Extract the (x, y) coordinate from the center of the cell holding the provided text.  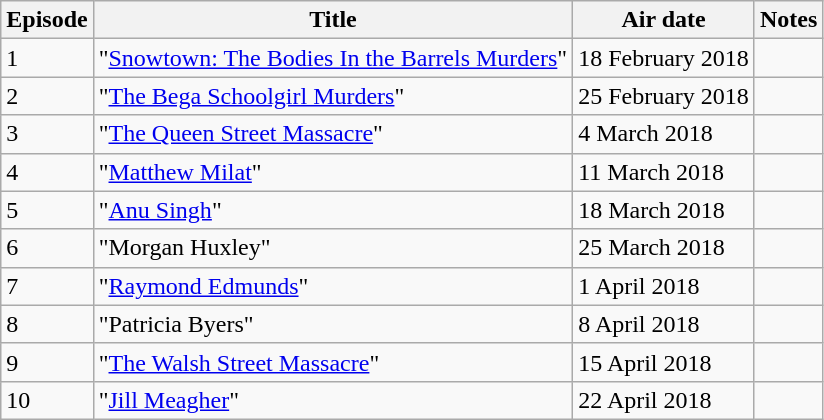
Episode (47, 20)
25 March 2018 (664, 248)
18 February 2018 (664, 58)
"Patricia Byers" (332, 324)
"Raymond Edmunds" (332, 286)
"The Queen Street Massacre" (332, 134)
Title (332, 20)
2 (47, 96)
Air date (664, 20)
3 (47, 134)
25 February 2018 (664, 96)
"Morgan Huxley" (332, 248)
"Snowtown: The Bodies In the Barrels Murders" (332, 58)
1 (47, 58)
8 April 2018 (664, 324)
"Jill Meagher" (332, 400)
6 (47, 248)
9 (47, 362)
"The Walsh Street Massacre" (332, 362)
22 April 2018 (664, 400)
5 (47, 210)
15 April 2018 (664, 362)
11 March 2018 (664, 172)
8 (47, 324)
"Anu Singh" (332, 210)
10 (47, 400)
7 (47, 286)
18 March 2018 (664, 210)
Notes (788, 20)
1 April 2018 (664, 286)
"Matthew Milat" (332, 172)
"The Bega Schoolgirl Murders" (332, 96)
4 (47, 172)
4 March 2018 (664, 134)
